Scan for the cell matching the given text and deliver its (x, y) coordinate at center. 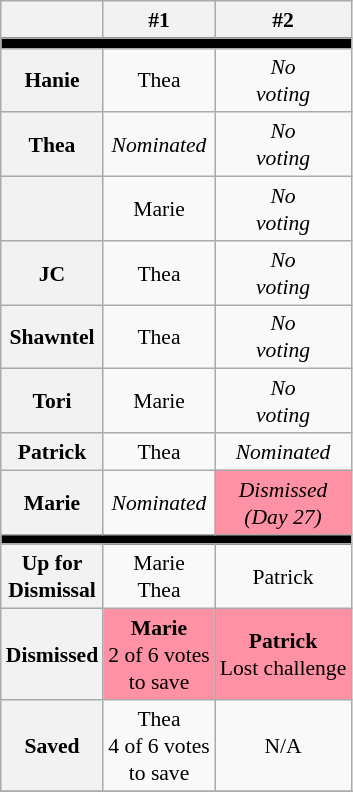
Shawntel (52, 337)
N/A (284, 746)
Dismissed(Day 27) (284, 502)
Dismissed (52, 654)
#1 (158, 20)
PatrickLost challenge (284, 654)
Saved (52, 746)
Hanie (52, 80)
Thea4 of 6 votesto save (158, 746)
JC (52, 273)
Tori (52, 401)
MarieThea (158, 577)
Marie2 of 6 votesto save (158, 654)
#2 (284, 20)
Up forDismissal (52, 577)
